Pinpoint the cell where the given text exists, returning its (x, y) midpoint coordinate. 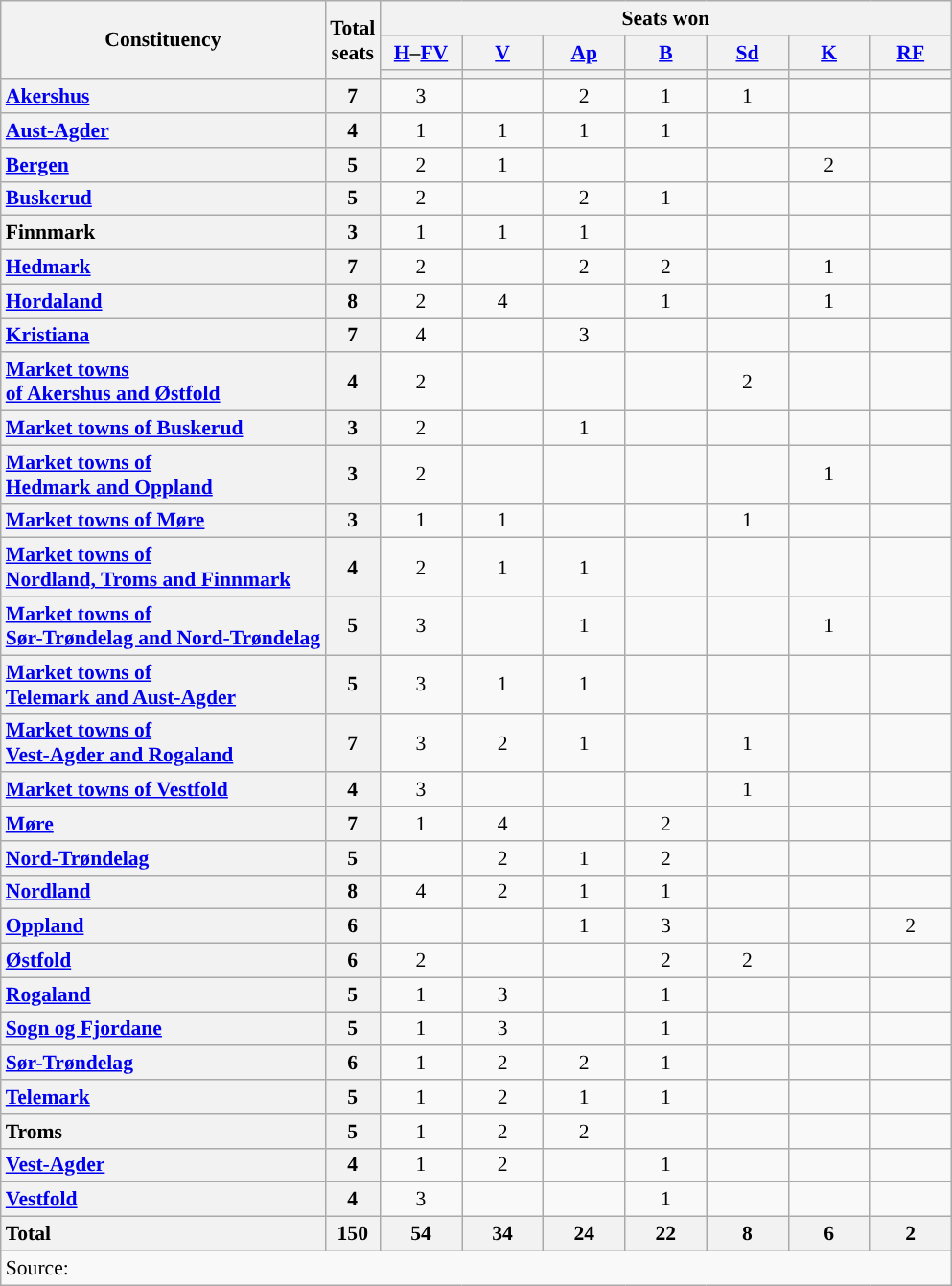
Hedmark (163, 268)
Sogn og Fjordane (163, 1029)
Source: (476, 1268)
24 (585, 1234)
Sd (748, 53)
K (828, 53)
Market towns ofNordland, Troms and Finnmark (163, 568)
Market towns ofSør-Trøndelag and Nord-Trøndelag (163, 625)
B (665, 53)
Vest-Agder (163, 1165)
Market towns of Møre (163, 521)
Total (163, 1234)
54 (420, 1234)
Totalseats (353, 40)
Vestfold (163, 1200)
Market towns of Vestfold (163, 790)
Østfold (163, 961)
Hordaland (163, 301)
Bergen (163, 165)
Møre (163, 824)
Telemark (163, 1097)
34 (502, 1234)
H–FV (420, 53)
Market towns of Buskerud (163, 429)
Akershus (163, 97)
Troms (163, 1132)
V (502, 53)
Market towns ofHedmark and Oppland (163, 474)
Nord-Trøndelag (163, 858)
Seats won (665, 18)
Nordland (163, 892)
Finnmark (163, 233)
RF (911, 53)
Market towns ofVest-Agder and Rogaland (163, 742)
Constituency (163, 40)
Rogaland (163, 994)
Market towns ofTelemark and Aust-Agder (163, 685)
Buskerud (163, 199)
Ap (585, 53)
150 (353, 1234)
Aust-Agder (163, 130)
Kristiana (163, 336)
Market townsof Akershus and Østfold (163, 382)
Oppland (163, 926)
Sør-Trøndelag (163, 1064)
22 (665, 1234)
